Output the (X, Y) coordinate of the center of the cell containing the given text.  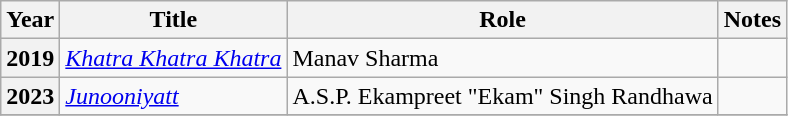
A.S.P. Ekampreet "Ekam" Singh Randhawa (502, 96)
2019 (30, 58)
Title (174, 20)
2023 (30, 96)
Notes (752, 20)
Year (30, 20)
Khatra Khatra Khatra (174, 58)
Role (502, 20)
Junooniyatt (174, 96)
Manav Sharma (502, 58)
